Detect which cell encompasses the target text, then output its (x, y) center coordinate. 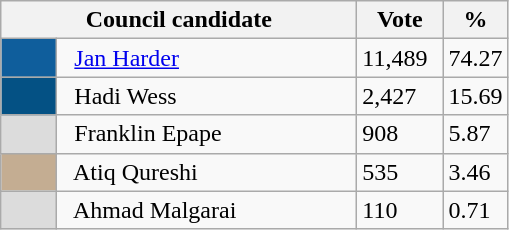
Ahmad Malgarai (207, 210)
0.71 (476, 210)
% (476, 20)
535 (400, 172)
Jan Harder (207, 58)
Vote (400, 20)
2,427 (400, 96)
5.87 (476, 134)
Atiq Qureshi (207, 172)
74.27 (476, 58)
3.46 (476, 172)
11,489 (400, 58)
908 (400, 134)
Franklin Epape (207, 134)
Hadi Wess (207, 96)
15.69 (476, 96)
Council candidate (179, 20)
110 (400, 210)
